Detect which cell encompasses the target text, then output its [X, Y] center coordinate. 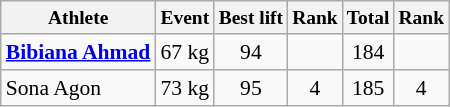
Bibiana Ahmad [78, 52]
185 [368, 88]
Sona Agon [78, 88]
Athlete [78, 18]
73 kg [184, 88]
Event [184, 18]
95 [250, 88]
94 [250, 52]
Total [368, 18]
184 [368, 52]
Best lift [250, 18]
67 kg [184, 52]
